Pinpoint the cell where the given text exists, returning its [X, Y] midpoint coordinate. 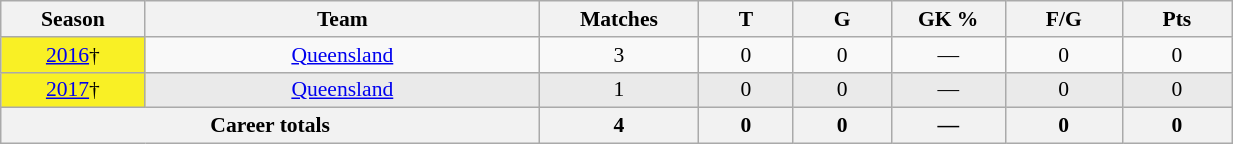
T [746, 19]
Season [73, 19]
3 [620, 55]
Team [342, 19]
Career totals [270, 126]
F/G [1064, 19]
2017† [73, 90]
2016† [73, 55]
GK % [948, 19]
1 [620, 90]
G [842, 19]
Matches [620, 19]
Pts [1177, 19]
4 [620, 126]
